Capture the cell that displays the provided text and extract its (x, y) central coordinate. 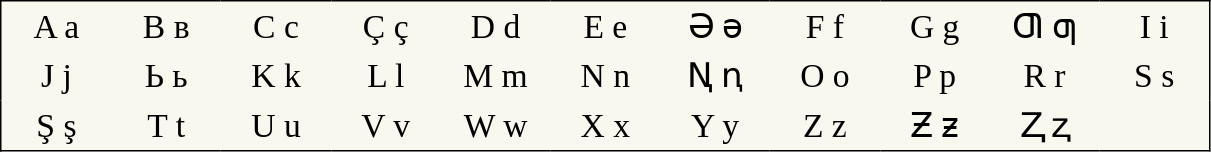
Ⱬ ⱬ (1045, 125)
E e (605, 26)
B в (166, 26)
S s (1154, 76)
V v (386, 125)
C c (276, 26)
X x (605, 125)
A a (56, 26)
I i (1154, 26)
L l (386, 76)
J j (56, 76)
D d (496, 26)
M m (496, 76)
Ь ь (166, 76)
Ə ə (715, 26)
U u (276, 125)
Z z (825, 125)
Ƶ ƶ (935, 125)
F f (825, 26)
G g (935, 26)
Ş ş (56, 125)
T t (166, 125)
O o (825, 76)
K k (276, 76)
W w (496, 125)
N n (605, 76)
Y y (715, 125)
Ƣ ƣ (1045, 26)
R r (1045, 76)
Ç ç (386, 26)
Ꞑ ꞑ (715, 76)
P p (935, 76)
